Find where the given text appears and provide that cell's center as (x, y) coordinate. 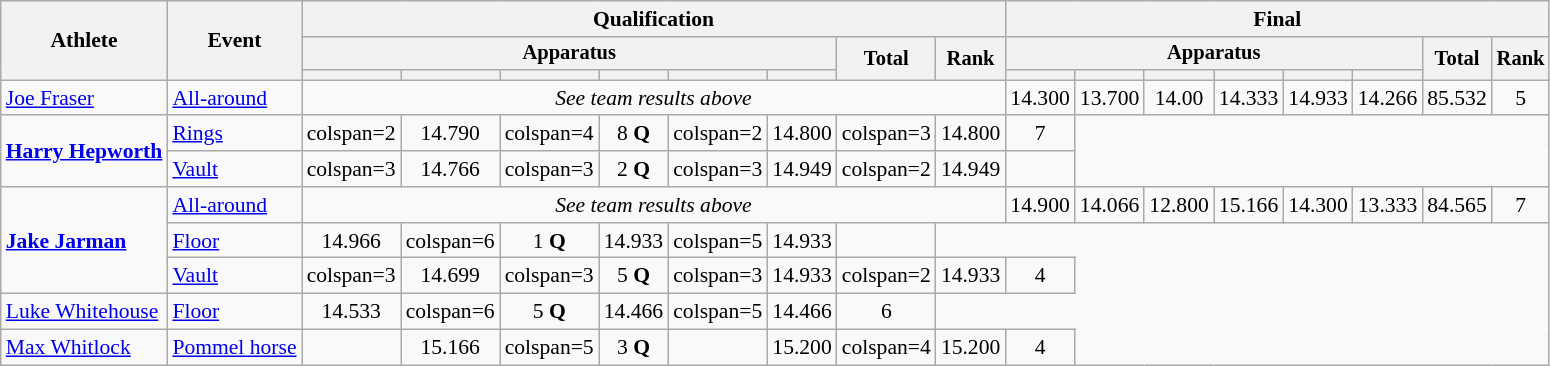
3 Q (634, 348)
14.533 (352, 312)
Event (234, 40)
14.00 (1178, 98)
Athlete (84, 40)
Max Whitlock (84, 348)
84.565 (1456, 205)
14.699 (450, 276)
Pommel horse (234, 348)
1 Q (550, 241)
Joe Fraser (84, 98)
14.900 (1040, 205)
14.966 (352, 241)
2 Q (634, 169)
12.800 (1178, 205)
13.700 (1110, 98)
Harry Hepworth (84, 152)
14.333 (1248, 98)
Rings (234, 134)
14.066 (1110, 205)
14.790 (450, 134)
Final (1277, 19)
Luke Whitehouse (84, 312)
8 Q (634, 134)
85.532 (1456, 98)
14.266 (1388, 98)
Jake Jarman (84, 240)
5 (1521, 98)
13.333 (1388, 205)
Qualification (654, 19)
14.766 (450, 169)
6 (886, 312)
